Scan for the cell matching the given text and deliver its [x, y] coordinate at center. 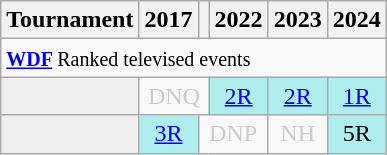
1R [356, 96]
WDF Ranked televised events [194, 58]
2022 [238, 20]
DNP [233, 134]
NH [298, 134]
3R [168, 134]
2024 [356, 20]
5R [356, 134]
DNQ [174, 96]
2023 [298, 20]
Tournament [70, 20]
2017 [168, 20]
